From the cell containing the given text, extract its center point as [x, y] coordinate. 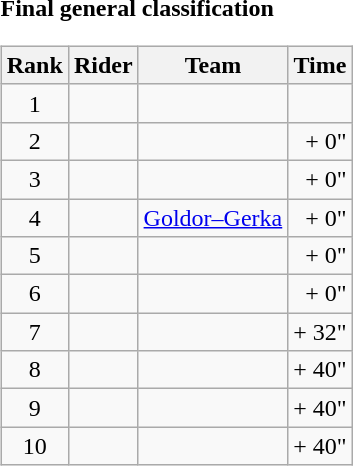
4 [34, 217]
6 [34, 294]
Rider [103, 65]
3 [34, 179]
Time [320, 65]
Team [213, 65]
8 [34, 370]
9 [34, 408]
2 [34, 141]
1 [34, 103]
Goldor–Gerka [213, 217]
5 [34, 256]
+ 32" [320, 332]
7 [34, 332]
10 [34, 446]
Rank [34, 65]
